Provide the [x, y] coordinate of the cell's center where the given text is located.  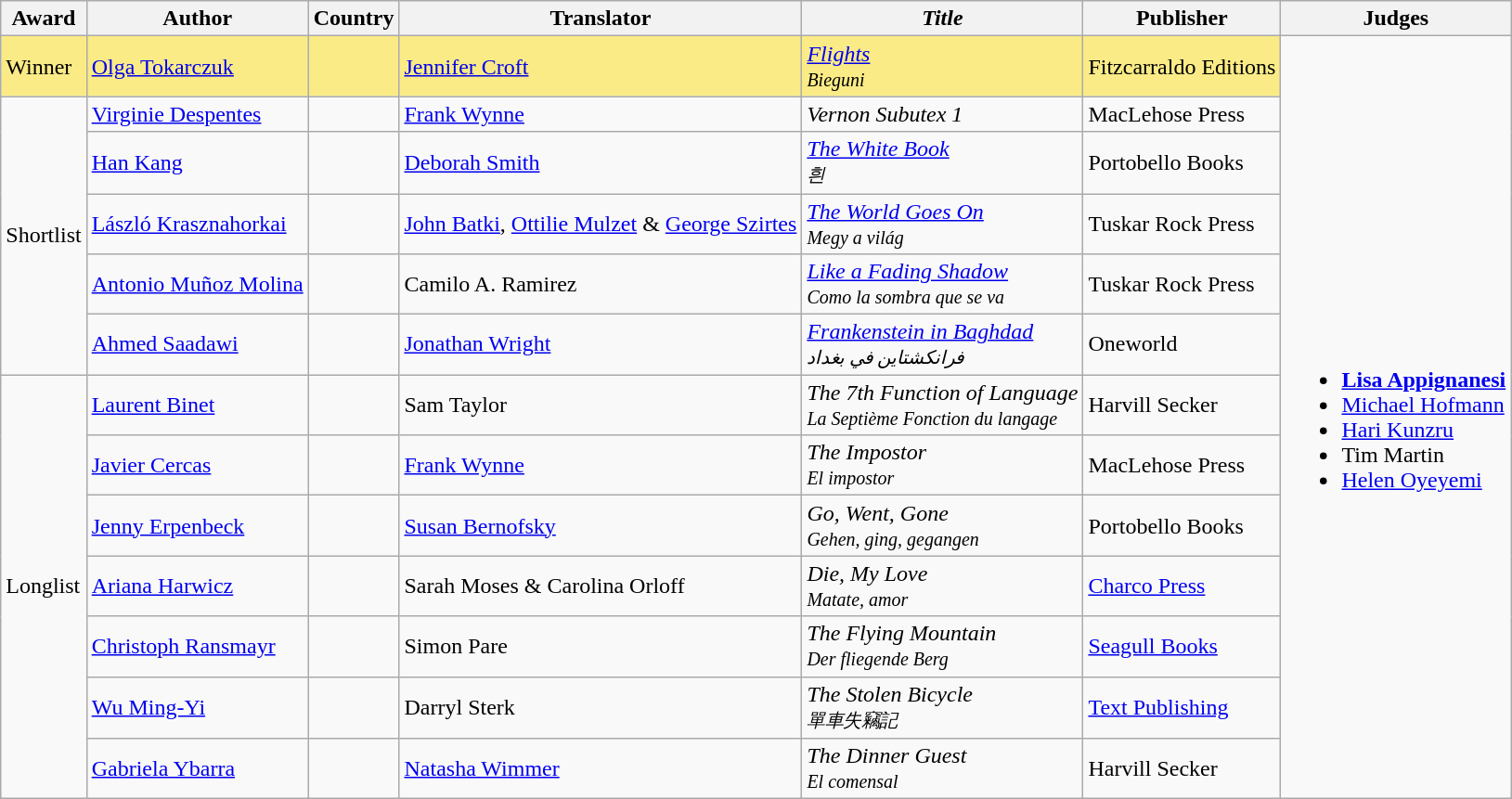
Natasha Wimmer [601, 768]
Frankenstein in Baghdadفرانكشتاين في بغداد [943, 345]
Publisher [1182, 19]
Charco Press [1182, 586]
Text Publishing [1182, 707]
Sarah Moses & Carolina Orloff [601, 586]
Deborah Smith [601, 163]
Country [354, 19]
Virginie Despentes [197, 114]
Award [44, 19]
John Batki, Ottilie Mulzet & George Szirtes [601, 223]
Shortlist [44, 236]
The Stolen Bicycle單車失竊記 [943, 707]
Like a Fading ShadowComo la sombra que se va [943, 284]
Jenny Erpenbeck [197, 525]
Gabriela Ybarra [197, 768]
Oneworld [1182, 345]
The Flying MountainDer fliegende Berg [943, 646]
Jennifer Croft [601, 67]
Seagull Books [1182, 646]
The World Goes OnMegy a világ [943, 223]
The ImpostorEl impostor [943, 466]
László Krasznahorkai [197, 223]
Title [943, 19]
Judges [1396, 19]
Translator [601, 19]
Wu Ming-Yi [197, 707]
Winner [44, 67]
Olga Tokarczuk [197, 67]
FlightsBieguni [943, 67]
Sam Taylor [601, 405]
Go, Went, GoneGehen, ging, gegangen [943, 525]
Lisa AppignanesiMichael HofmannHari KunzruTim MartinHelen Oyeyemi [1396, 418]
Darryl Sterk [601, 707]
The White Book흰 [943, 163]
Laurent Binet [197, 405]
Longlist [44, 586]
The 7th Function of LanguageLa Septième Fonction du langage [943, 405]
Die, My LoveMatate, amor [943, 586]
Christoph Ransmayr [197, 646]
Camilo A. Ramirez [601, 284]
Fitzcarraldo Editions [1182, 67]
Susan Bernofsky [601, 525]
Simon Pare [601, 646]
Antonio Muñoz Molina [197, 284]
Han Kang [197, 163]
Ariana Harwicz [197, 586]
Vernon Subutex 1 [943, 114]
Ahmed Saadawi [197, 345]
The Dinner GuestEl comensal [943, 768]
Author [197, 19]
Jonathan Wright [601, 345]
Javier Cercas [197, 466]
